Detect which cell encompasses the target text, then output its [X, Y] center coordinate. 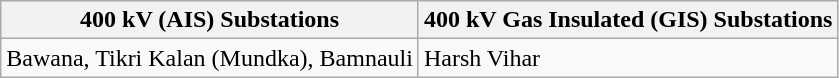
400 kV (AIS) Substations [210, 20]
400 kV Gas Insulated (GIS) Substations [628, 20]
Harsh Vihar [628, 58]
Bawana, Tikri Kalan (Mundka), Bamnauli [210, 58]
